Locate the cell with the specified text and output its [x, y] center coordinate. 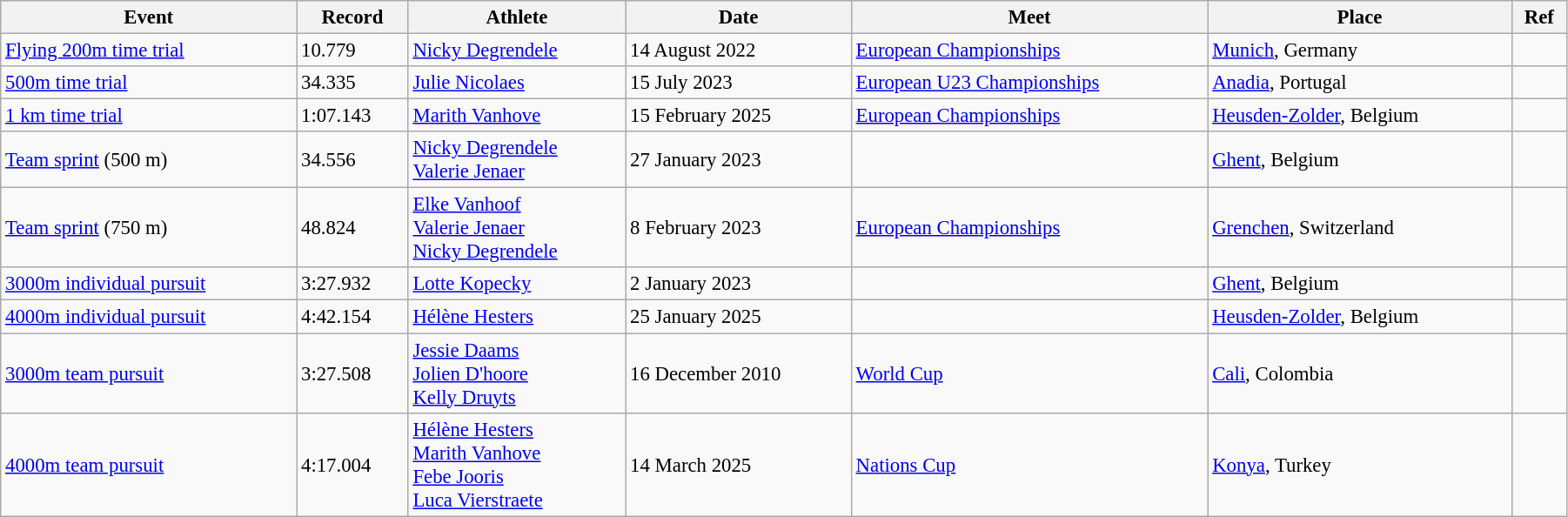
Hélène Hesters [517, 317]
1:07.143 [352, 116]
Team sprint (750 m) [149, 228]
Grenchen, Switzerland [1359, 228]
15 July 2023 [739, 83]
Ref [1538, 17]
3:27.508 [352, 373]
Nations Cup [1029, 465]
3000m individual pursuit [149, 285]
3:27.932 [352, 285]
Cali, Colombia [1359, 373]
4000m individual pursuit [149, 317]
Lotte Kopecky [517, 285]
World Cup [1029, 373]
4:17.004 [352, 465]
Athlete [517, 17]
Hélène HestersMarith VanhoveFebe JoorisLuca Vierstraete [517, 465]
3000m team pursuit [149, 373]
Konya, Turkey [1359, 465]
4:42.154 [352, 317]
16 December 2010 [739, 373]
Elke VanhoofValerie JenaerNicky Degrendele [517, 228]
1 km time trial [149, 116]
Date [739, 17]
8 February 2023 [739, 228]
Anadia, Portugal [1359, 83]
European U23 Championships [1029, 83]
14 August 2022 [739, 50]
Record [352, 17]
48.824 [352, 228]
2 January 2023 [739, 285]
500m time trial [149, 83]
15 February 2025 [739, 116]
4000m team pursuit [149, 465]
Munich, Germany [1359, 50]
Flying 200m time trial [149, 50]
10.779 [352, 50]
Event [149, 17]
14 March 2025 [739, 465]
34.335 [352, 83]
Nicky DegrendeleValerie Jenaer [517, 160]
Meet [1029, 17]
Jessie DaamsJolien D'hooreKelly Druyts [517, 373]
Marith Vanhove [517, 116]
Julie Nicolaes [517, 83]
34.556 [352, 160]
Team sprint (500 m) [149, 160]
25 January 2025 [739, 317]
Place [1359, 17]
27 January 2023 [739, 160]
Nicky Degrendele [517, 50]
